For the text-containing cell, return its midpoint in (x, y) coordinate format. 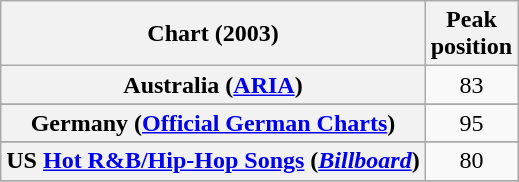
83 (471, 85)
Peakposition (471, 34)
95 (471, 123)
US Hot R&B/Hip-Hop Songs (Billboard) (213, 161)
Australia (ARIA) (213, 85)
Germany (Official German Charts) (213, 123)
Chart (2003) (213, 34)
80 (471, 161)
